Pinpoint the cell where the given text exists, returning its [X, Y] midpoint coordinate. 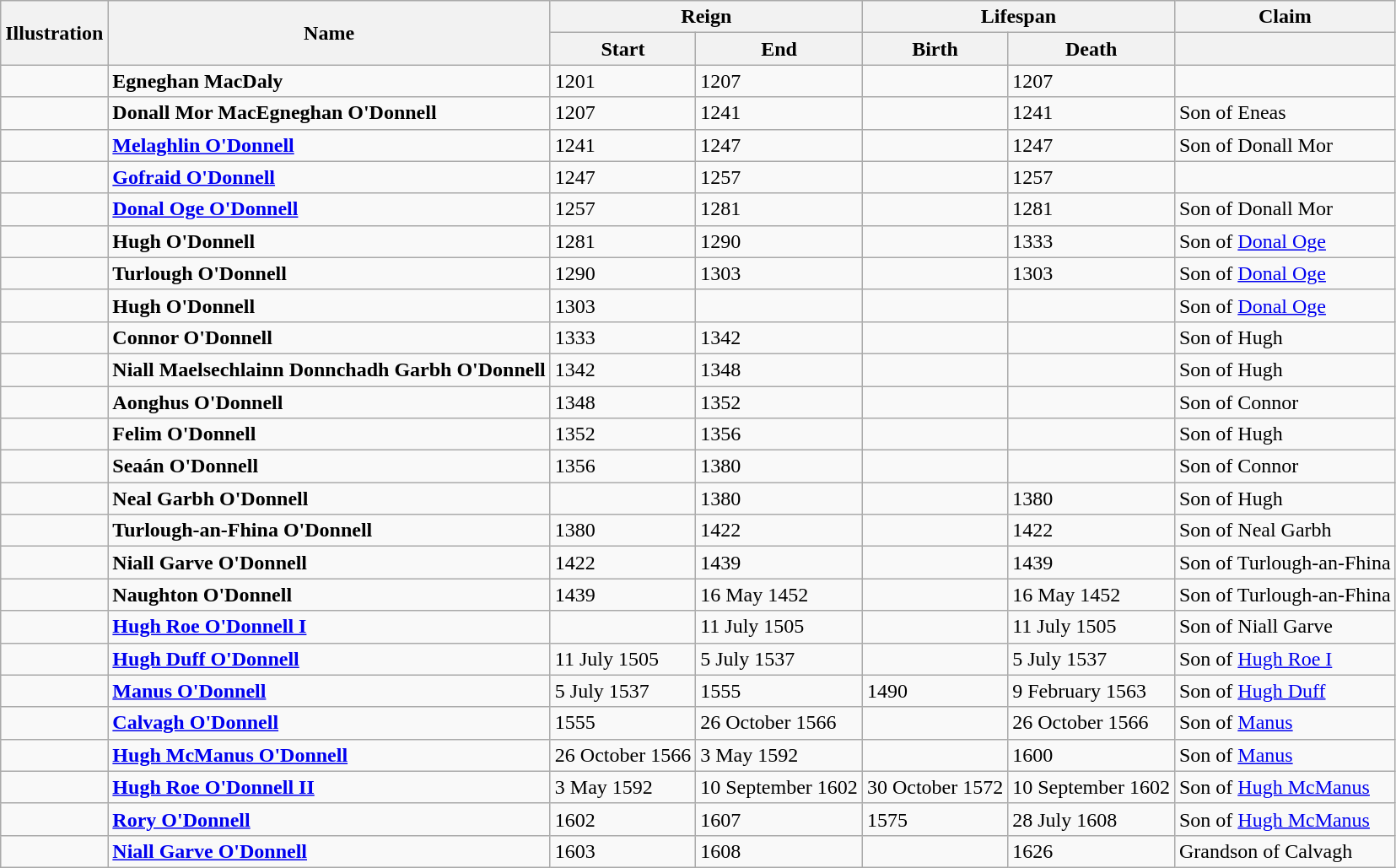
Calvagh O'Donnell [329, 723]
Egneghan MacDaly [329, 81]
1602 [623, 819]
Aonghus O'Donnell [329, 402]
Donal Oge O'Donnell [329, 209]
1201 [623, 81]
Neal Garbh O'Donnell [329, 499]
Name [329, 33]
Manus O'Donnell [329, 691]
1600 [1091, 755]
1575 [935, 819]
Niall Maelsechlainn Donnchadh Garbh O'Donnell [329, 369]
Donall Mor MacEgneghan O'Donnell [329, 113]
Naughton O'Donnell [329, 595]
Hugh Roe O'Donnell I [329, 627]
1608 [779, 851]
End [779, 49]
1490 [935, 691]
30 October 1572 [935, 787]
Illustration [54, 33]
Rory O'Donnell [329, 819]
Birth [935, 49]
1626 [1091, 851]
Claim [1285, 17]
Felim O'Donnell [329, 434]
28 July 1608 [1091, 819]
1607 [779, 819]
Hugh Duff O'Donnell [329, 659]
1603 [623, 851]
Seaán O'Donnell [329, 466]
Hugh Roe O'Donnell II [329, 787]
Gofraid O'Donnell [329, 177]
Son of Hugh Roe I [1285, 659]
Melaghlin O'Donnell [329, 145]
Connor O'Donnell [329, 337]
Start [623, 49]
Son of Niall Garve [1285, 627]
Turlough O'Donnell [329, 273]
Son of Hugh Duff [1285, 691]
Death [1091, 49]
Reign [706, 17]
9 February 1563 [1091, 691]
Grandson of Calvagh [1285, 851]
Son of Eneas [1285, 113]
Lifespan [1018, 17]
Turlough-an-Fhina O'Donnell [329, 531]
Son of Neal Garbh [1285, 531]
Hugh McManus O'Donnell [329, 755]
